Pinpoint the cell where the given text exists, returning its (x, y) midpoint coordinate. 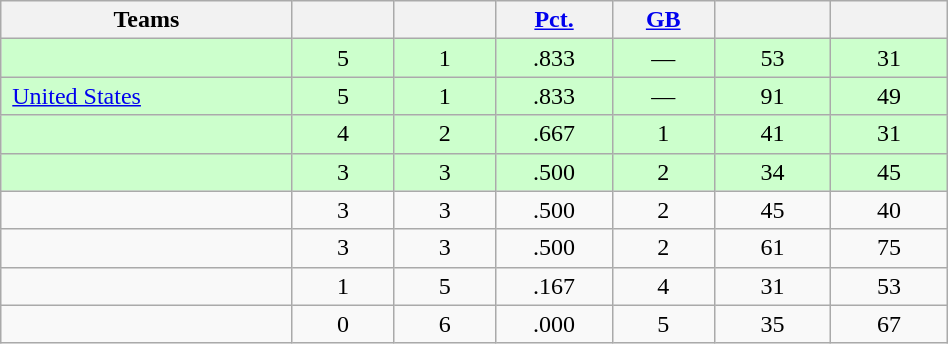
Pct. (554, 20)
.000 (554, 324)
91 (772, 96)
40 (890, 210)
.667 (554, 134)
United States (146, 96)
GB (663, 20)
.167 (554, 286)
6 (445, 324)
49 (890, 96)
35 (772, 324)
75 (890, 248)
0 (343, 324)
34 (772, 172)
67 (890, 324)
41 (772, 134)
61 (772, 248)
Teams (146, 20)
